Pinpoint the cell where the given text exists, returning its (x, y) midpoint coordinate. 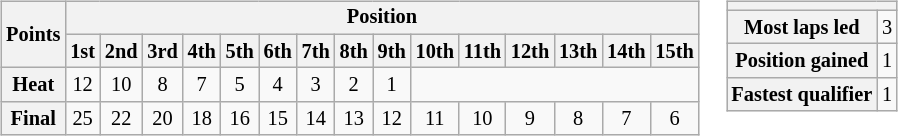
1st (82, 51)
16 (240, 119)
10th (435, 51)
12th (530, 51)
13th (578, 51)
Points (33, 34)
25 (82, 119)
Final (33, 119)
11 (435, 119)
14 (316, 119)
6 (674, 119)
4 (278, 85)
Heat (33, 85)
Position (382, 18)
11th (482, 51)
4th (202, 51)
6th (278, 51)
Most laps led (802, 27)
18 (202, 119)
8th (354, 51)
Position gained (802, 61)
2nd (122, 51)
2 (354, 85)
7th (316, 51)
3rd (162, 51)
9th (392, 51)
Fastest qualifier (802, 95)
5 (240, 85)
15 (278, 119)
22 (122, 119)
15th (674, 51)
9 (530, 119)
5th (240, 51)
14th (626, 51)
13 (354, 119)
20 (162, 119)
